Detect which cell encompasses the target text, then output its (X, Y) center coordinate. 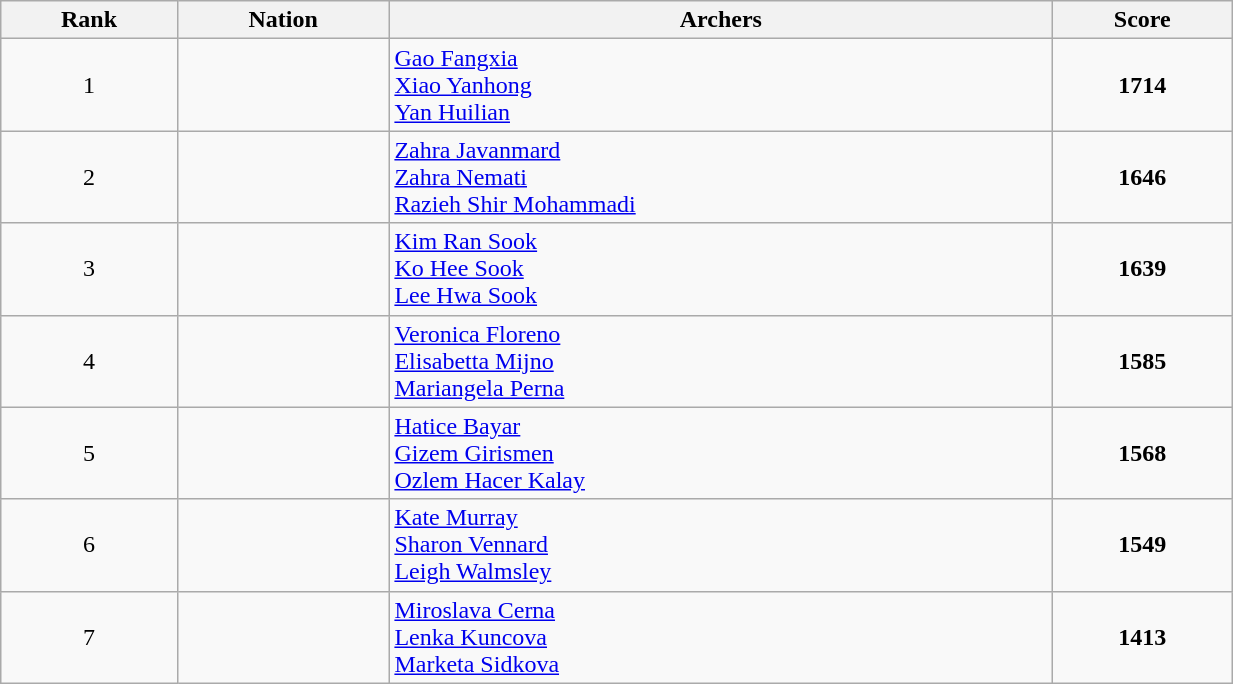
1 (90, 85)
1585 (1142, 361)
3 (90, 269)
Miroslava CernaLenka KuncovaMarketa Sidkova (721, 637)
1413 (1142, 637)
1639 (1142, 269)
Kim Ran SookKo Hee SookLee Hwa Sook (721, 269)
Nation (283, 20)
Veronica FlorenoElisabetta MijnoMariangela Perna (721, 361)
2 (90, 177)
Score (1142, 20)
Gao FangxiaXiao YanhongYan Huilian (721, 85)
1549 (1142, 545)
6 (90, 545)
Kate MurraySharon VennardLeigh Walmsley (721, 545)
5 (90, 453)
1568 (1142, 453)
1646 (1142, 177)
Zahra JavanmardZahra NematiRazieh Shir Mohammadi (721, 177)
Archers (721, 20)
1714 (1142, 85)
7 (90, 637)
Hatice BayarGizem GirismenOzlem Hacer Kalay (721, 453)
4 (90, 361)
Rank (90, 20)
